Provide the [x, y] coordinate of the cell's center where the given text is located.  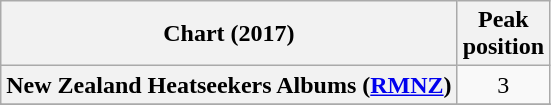
Peak position [503, 34]
Chart (2017) [229, 34]
New Zealand Heatseekers Albums (RMNZ) [229, 85]
3 [503, 85]
